Determine the (x, y) coordinate at the center of the cell enclosing the given text.  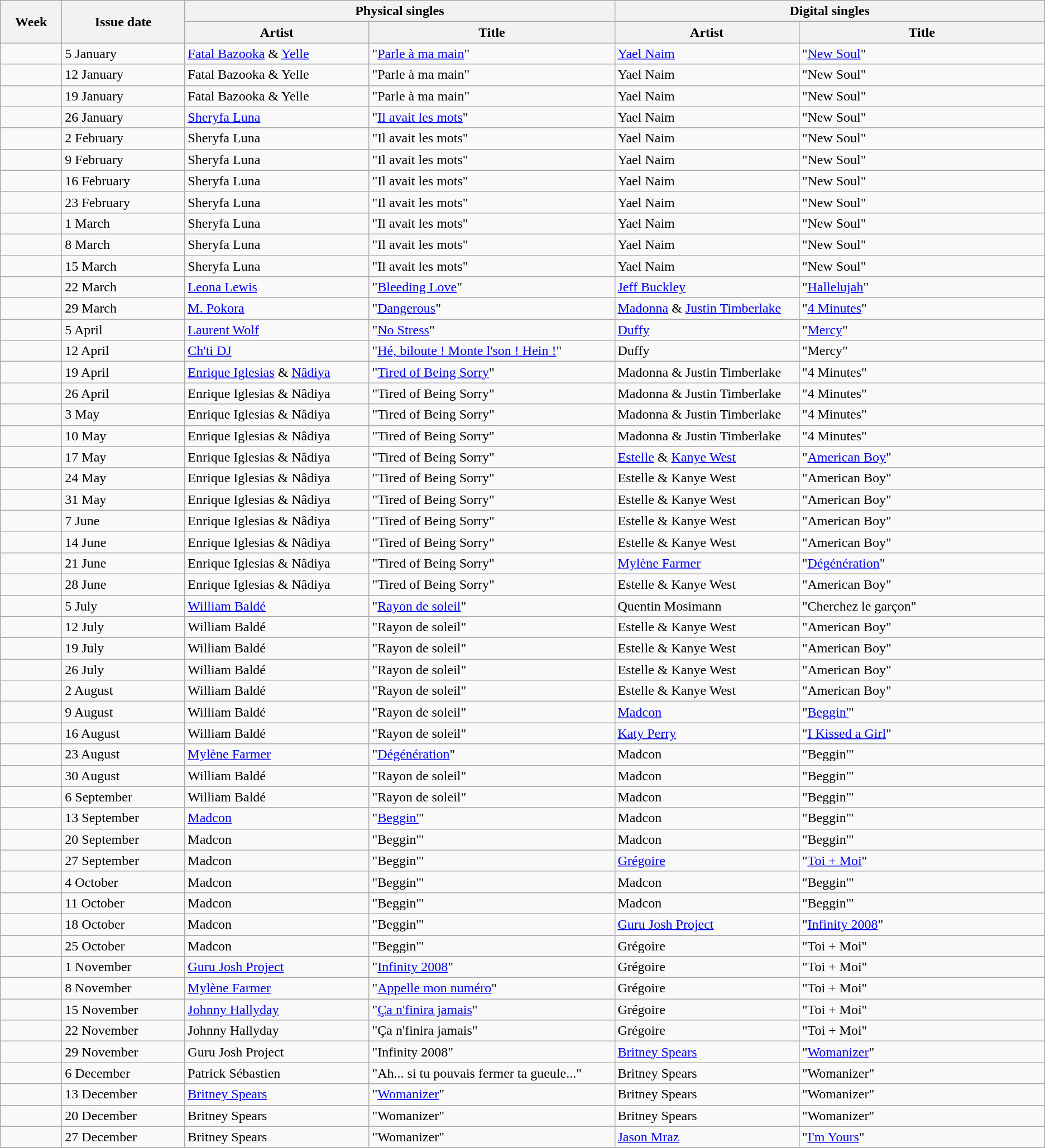
9 February (123, 160)
"Hé, biloute ! Monte l'son ! Hein !" (492, 351)
"I'm Yours" (922, 1137)
15 November (123, 1010)
19 January (123, 96)
26 January (123, 117)
Physical singles (400, 11)
17 May (123, 457)
"Hallelujah" (922, 287)
5 April (123, 330)
"Dangerous" (492, 309)
27 September (123, 861)
6 December (123, 1073)
Patrick Sébastien (277, 1073)
"Ah... si tu pouvais fermer ta gueule..." (492, 1073)
2 February (123, 138)
27 December (123, 1137)
19 July (123, 649)
Jeff Buckley (707, 287)
22 March (123, 287)
3 May (123, 415)
1 November (123, 967)
22 November (123, 1031)
24 May (123, 478)
16 August (123, 733)
25 October (123, 946)
31 May (123, 499)
21 June (123, 563)
13 December (123, 1094)
29 November (123, 1052)
"Bleeding Love" (492, 287)
"I Kissed a Girl" (922, 733)
23 February (123, 202)
Issue date (123, 22)
15 March (123, 266)
Ch'ti DJ (277, 351)
"No Stress" (492, 330)
26 April (123, 393)
1 March (123, 223)
10 May (123, 436)
8 November (123, 988)
23 August (123, 755)
20 September (123, 839)
Week (31, 22)
19 April (123, 372)
Jason Mraz (707, 1137)
20 December (123, 1116)
8 March (123, 244)
5 January (123, 54)
7 June (123, 521)
28 June (123, 584)
"Cherchez le garçon" (922, 606)
Laurent Wolf (277, 330)
14 June (123, 542)
26 July (123, 670)
12 April (123, 351)
4 October (123, 882)
9 August (123, 712)
12 January (123, 75)
5 July (123, 606)
13 September (123, 818)
18 October (123, 924)
11 October (123, 903)
16 February (123, 181)
Digital singles (830, 11)
12 July (123, 627)
Katy Perry (707, 733)
6 September (123, 797)
2 August (123, 691)
30 August (123, 776)
M. Pokora (277, 309)
29 March (123, 309)
"Appelle mon numéro" (492, 988)
Leona Lewis (277, 287)
Quentin Mosimann (707, 606)
